Return (x, y) of the center of cell containing provided text 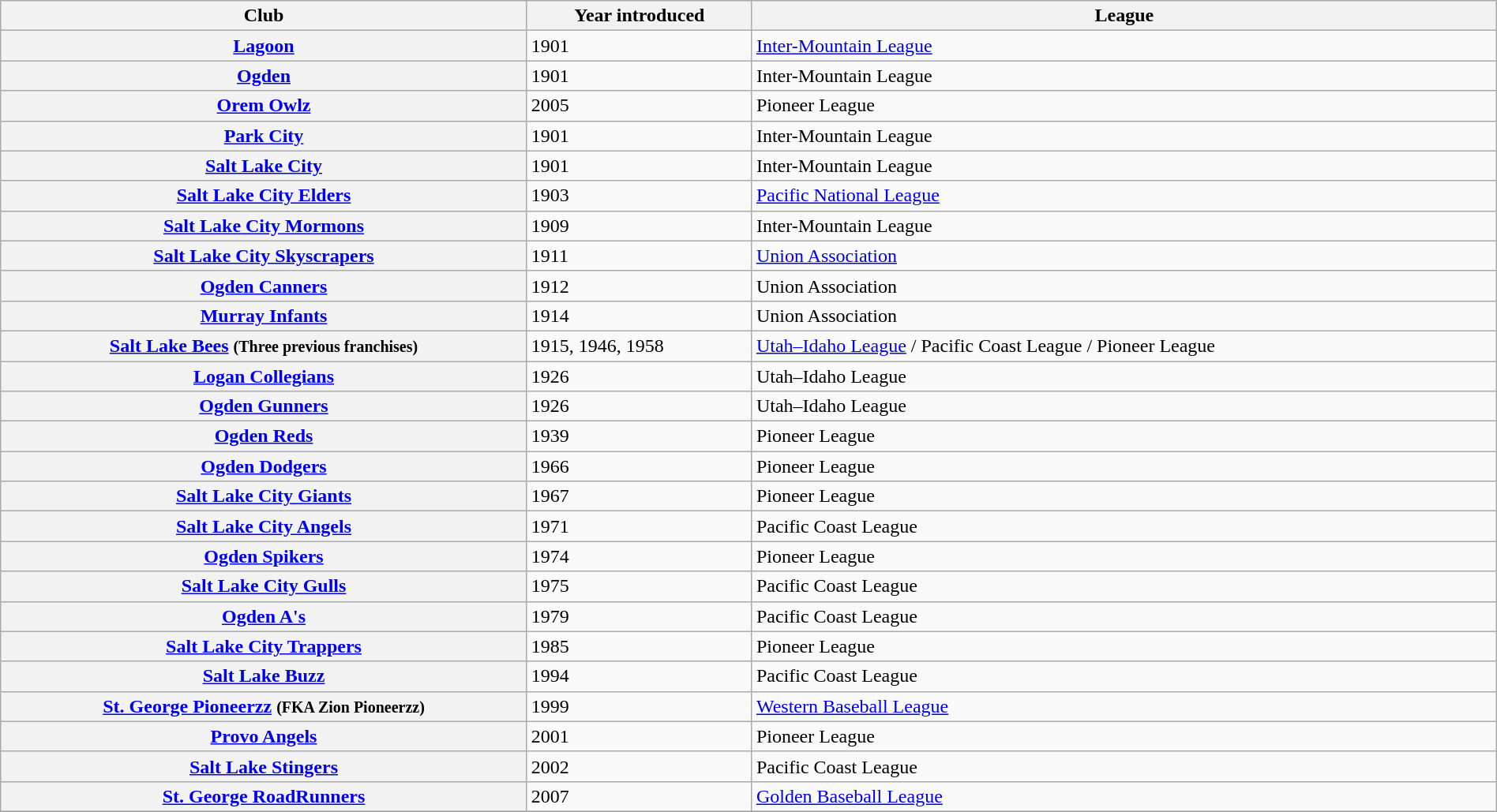
Golden Baseball League (1124, 796)
Ogden Canners (264, 286)
Ogden Dodgers (264, 466)
Salt Lake City Angels (264, 526)
1975 (640, 586)
Salt Lake City Skyscrapers (264, 256)
Salt Lake Stingers (264, 766)
Lagoon (264, 46)
1909 (640, 226)
1994 (640, 676)
Pacific National League (1124, 196)
1966 (640, 466)
Salt Lake City (264, 166)
1914 (640, 316)
1979 (640, 616)
Ogden A's (264, 616)
St. George Pioneerzz (FKA Zion Pioneerzz) (264, 706)
Provo Angels (264, 736)
2001 (640, 736)
2002 (640, 766)
1939 (640, 436)
1903 (640, 196)
1911 (640, 256)
Utah–Idaho League / Pacific Coast League / Pioneer League (1124, 346)
1915, 1946, 1958 (640, 346)
Orem Owlz (264, 106)
Salt Lake City Giants (264, 496)
Logan Collegians (264, 376)
Salt Lake Buzz (264, 676)
1999 (640, 706)
1974 (640, 556)
Ogden Spikers (264, 556)
Western Baseball League (1124, 706)
1912 (640, 286)
League (1124, 16)
Ogden (264, 76)
Murray Infants (264, 316)
1985 (640, 646)
Salt Lake City Trappers (264, 646)
Ogden Reds (264, 436)
1971 (640, 526)
Salt Lake City Mormons (264, 226)
Ogden Gunners (264, 406)
2005 (640, 106)
Salt Lake Bees (Three previous franchises) (264, 346)
Club (264, 16)
Park City (264, 136)
Year introduced (640, 16)
1967 (640, 496)
Salt Lake City Gulls (264, 586)
St. George RoadRunners (264, 796)
2007 (640, 796)
Salt Lake City Elders (264, 196)
